Find where the given text appears and provide that cell's center as (x, y) coordinate. 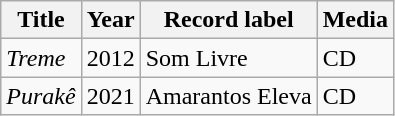
Year (110, 20)
Media (355, 20)
Purakê (41, 96)
2021 (110, 96)
Amarantos Eleva (228, 96)
Record label (228, 20)
Treme (41, 58)
2012 (110, 58)
Som Livre (228, 58)
Title (41, 20)
